Locate the cell with the specified text and output its [x, y] center coordinate. 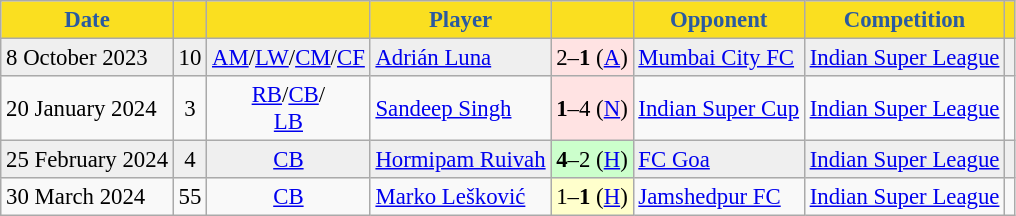
AM/LW/CM/CF [288, 58]
Date [88, 20]
1–4 (N) [592, 108]
Jamshedpur FC [718, 197]
RB/CB/LB [288, 108]
4 [190, 160]
Mumbai City FC [718, 58]
25 February 2024 [88, 160]
30 March 2024 [88, 197]
Adrián Luna [460, 58]
Sandeep Singh [460, 108]
10 [190, 58]
Marko Lešković [460, 197]
Hormipam Ruivah [460, 160]
Competition [904, 20]
8 October 2023 [88, 58]
Indian Super Cup [718, 108]
20 January 2024 [88, 108]
Player [460, 20]
4–2 (H) [592, 160]
3 [190, 108]
Opponent [718, 20]
2–1 (A) [592, 58]
FC Goa [718, 160]
1–1 (H) [592, 197]
55 [190, 197]
